Return [X, Y] of the center of cell containing provided text 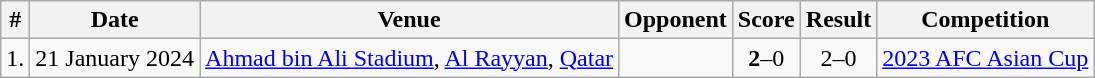
Date [115, 20]
Ahmad bin Ali Stadium, Al Rayyan, Qatar [410, 58]
Score [766, 20]
Competition [986, 20]
1. [16, 58]
Venue [410, 20]
# [16, 20]
Result [838, 20]
Opponent [676, 20]
21 January 2024 [115, 58]
2023 AFC Asian Cup [986, 58]
